Locate the cell with the specified text and output its (X, Y) center coordinate. 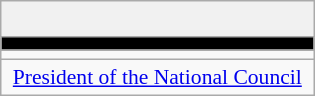
President of the National Council (158, 78)
